Capture the cell that displays the provided text and extract its (x, y) central coordinate. 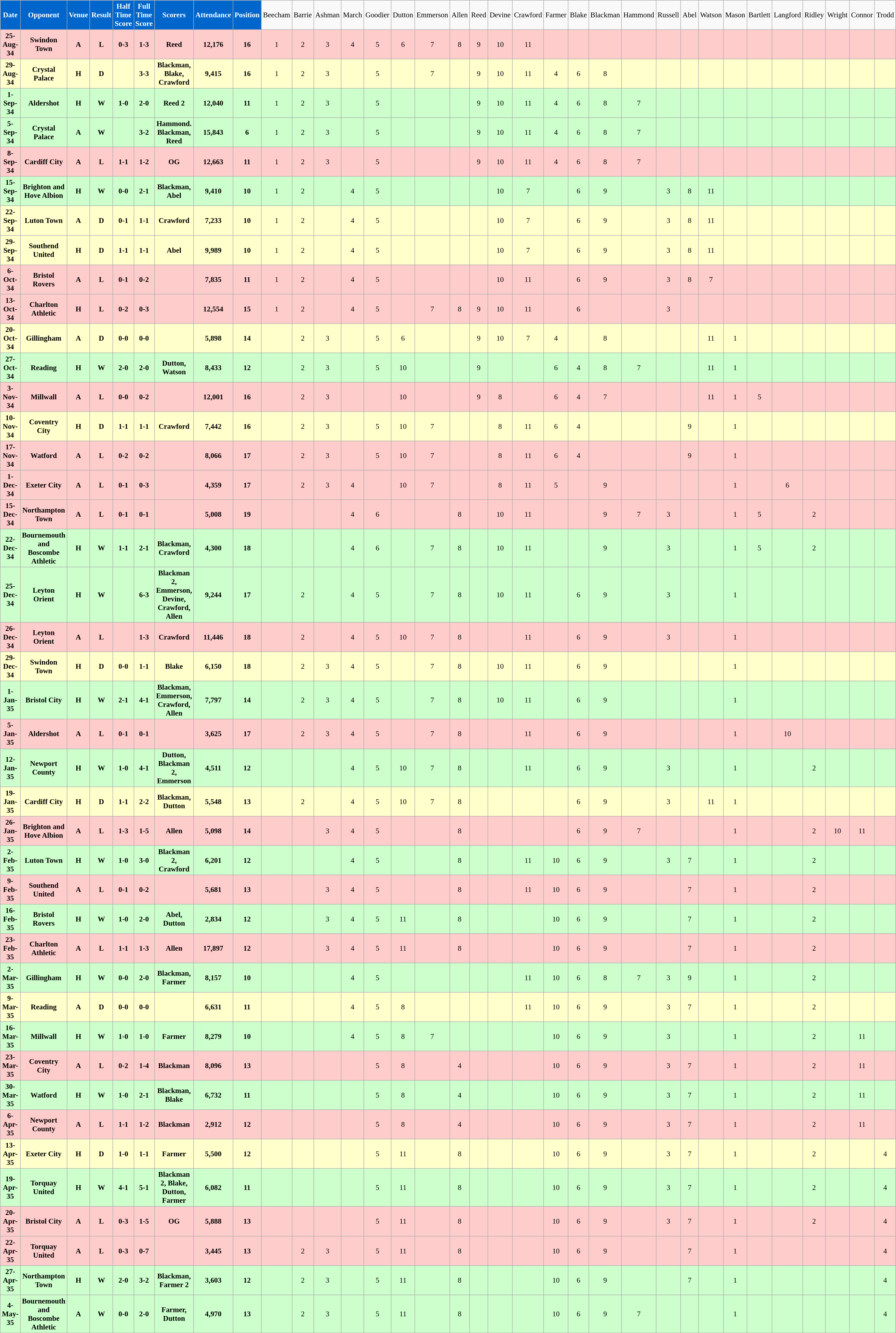
17-Nov-34 (10, 456)
25-Aug-34 (10, 45)
8,433 (213, 368)
Trodd (885, 15)
29-Dec-34 (10, 666)
15-Dec-34 (10, 514)
3-0 (144, 860)
26-Jan-35 (10, 831)
15,843 (213, 132)
6,732 (213, 1095)
Langford (787, 15)
19-Apr-35 (10, 1188)
12,554 (213, 309)
6-Apr-35 (10, 1125)
23-Mar-35 (10, 1066)
Blackman, Blake (174, 1095)
Ashman (328, 15)
4,300 (213, 548)
Ridley (814, 15)
Bartlett (760, 15)
4,359 (213, 485)
3,445 (213, 1251)
Devine (500, 15)
Dutton (403, 15)
5,500 (213, 1154)
8,157 (213, 978)
7,442 (213, 426)
9-Mar-35 (10, 1007)
Scorers (174, 15)
Blackman, Dutton (174, 802)
9,989 (213, 250)
Blackman, Blake, Crawford (174, 74)
Mason (735, 15)
5,008 (213, 514)
26-Dec-34 (10, 637)
20-Oct-34 (10, 338)
12-Jan-35 (10, 768)
Emmerson (432, 15)
Full Time Score (144, 15)
22-Dec-34 (10, 548)
22-Apr-35 (10, 1251)
22-Sep-34 (10, 221)
4-May-35 (10, 1314)
Farmer, Dutton (174, 1314)
19-Jan-35 (10, 802)
15-Sep-34 (10, 191)
6,082 (213, 1188)
Russell (668, 15)
2,834 (213, 919)
Wright (837, 15)
Hammond. Blackman, Reed (174, 132)
Reed 2 (174, 103)
Date (10, 15)
7,233 (213, 221)
8,279 (213, 1037)
1-4 (144, 1066)
Blackman 2, Emmerson, Devine, Crawford, Allen (174, 595)
9,410 (213, 191)
Blackman, Farmer (174, 978)
Dutton, Blackman 2, Emmerson (174, 768)
25-Dec-34 (10, 595)
1-Sep-34 (10, 103)
March (353, 15)
8,096 (213, 1066)
20-Apr-35 (10, 1221)
3,625 (213, 734)
Abel, Dutton (174, 919)
8,066 (213, 456)
5-1 (144, 1188)
10-Nov-34 (10, 426)
13-Oct-34 (10, 309)
15 (247, 309)
Blackman 2, Blake, Dutton, Farmer (174, 1188)
Result (101, 15)
Dutton, Watson (174, 368)
2-Mar-35 (10, 978)
7,797 (213, 700)
30-Mar-35 (10, 1095)
12,176 (213, 45)
6,201 (213, 860)
29-Aug-34 (10, 74)
Position (247, 15)
3-3 (144, 74)
16-Mar-35 (10, 1037)
3-Nov-34 (10, 397)
27-Oct-34 (10, 368)
Blackman 2, Crawford (174, 860)
Blackman, Emmerson, Crawford, Allen (174, 700)
12,001 (213, 397)
23-Feb-35 (10, 948)
4,970 (213, 1314)
5-Sep-34 (10, 132)
8-Sep-34 (10, 162)
12,663 (213, 162)
29-Sep-34 (10, 250)
5,548 (213, 802)
11,446 (213, 637)
Half Time Score (123, 15)
9-Feb-35 (10, 890)
Opponent (44, 15)
6,150 (213, 666)
27-Apr-35 (10, 1280)
Blackman, Abel (174, 191)
12,040 (213, 103)
6-3 (144, 595)
0-7 (144, 1251)
9,415 (213, 74)
Barrie (303, 15)
5,888 (213, 1221)
5,898 (213, 338)
5,681 (213, 890)
19 (247, 514)
Hammond (639, 15)
5-Jan-35 (10, 734)
1-Dec-34 (10, 485)
5,098 (213, 831)
4,511 (213, 768)
2-Feb-35 (10, 860)
13-Apr-35 (10, 1154)
1-Jan-35 (10, 700)
6-Oct-34 (10, 279)
3,603 (213, 1280)
Watson (711, 15)
2-2 (144, 802)
16-Feb-35 (10, 919)
Venue (78, 15)
Blackman, Crawford (174, 548)
Blackman, Farmer 2 (174, 1280)
7,835 (213, 279)
9,244 (213, 595)
2,912 (213, 1125)
Attendance (213, 15)
Goodier (378, 15)
17,897 (213, 948)
Beecham (276, 15)
Connor (862, 15)
6,631 (213, 1007)
